Detect which cell encompasses the target text, then output its [X, Y] center coordinate. 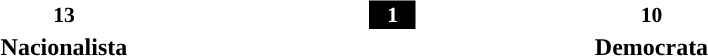
1 [392, 14]
